Locate the cell with the specified text and output its [x, y] center coordinate. 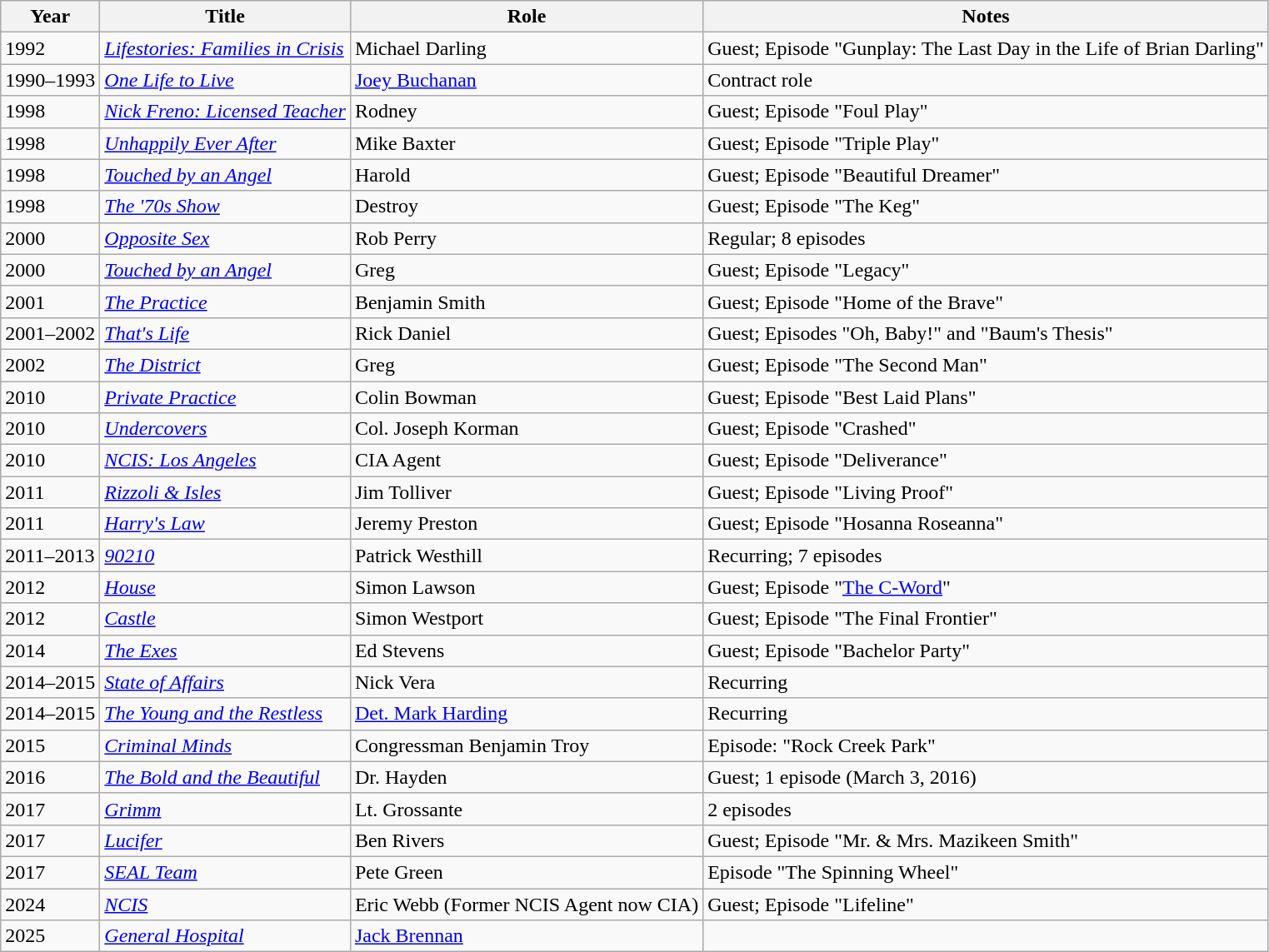
Jeremy Preston [527, 524]
2001 [50, 302]
CIA Agent [527, 461]
Nick Freno: Licensed Teacher [225, 112]
Private Practice [225, 397]
Guest; Episode "Gunplay: The Last Day in the Life of Brian Darling" [987, 48]
2025 [50, 936]
Episode "The Spinning Wheel" [987, 872]
Colin Bowman [527, 397]
NCIS: Los Angeles [225, 461]
Guest; Episode "Bachelor Party" [987, 650]
Opposite Sex [225, 238]
Lifestories: Families in Crisis [225, 48]
Rick Daniel [527, 333]
Mike Baxter [527, 143]
Recurring; 7 episodes [987, 556]
Guest; Episode "Triple Play" [987, 143]
Michael Darling [527, 48]
Guest; Episode "The C-Word" [987, 587]
Rodney [527, 112]
Guest; Episode "Deliverance" [987, 461]
Guest; Episode "Best Laid Plans" [987, 397]
2001–2002 [50, 333]
Dr. Hayden [527, 777]
Title [225, 17]
Undercovers [225, 429]
The Young and the Restless [225, 714]
Benjamin Smith [527, 302]
Simon Westport [527, 619]
2015 [50, 745]
House [225, 587]
2024 [50, 904]
Det. Mark Harding [527, 714]
Regular; 8 episodes [987, 238]
Guest; Episode "The Final Frontier" [987, 619]
Criminal Minds [225, 745]
Guest; Episode "Foul Play" [987, 112]
Contract role [987, 80]
Ben Rivers [527, 840]
1992 [50, 48]
2011–2013 [50, 556]
General Hospital [225, 936]
Guest; Episode "Legacy" [987, 270]
Pete Green [527, 872]
90210 [225, 556]
Jim Tolliver [527, 492]
Congressman Benjamin Troy [527, 745]
Patrick Westhill [527, 556]
2014 [50, 650]
Rob Perry [527, 238]
The Bold and the Beautiful [225, 777]
Guest; Episode "The Second Man" [987, 365]
Ed Stevens [527, 650]
Role [527, 17]
Guest; Episode "Living Proof" [987, 492]
Harry's Law [225, 524]
Guest; Episodes "Oh, Baby!" and "Baum's Thesis" [987, 333]
Guest; 1 episode (March 3, 2016) [987, 777]
2 episodes [987, 809]
Notes [987, 17]
Eric Webb (Former NCIS Agent now CIA) [527, 904]
Guest; Episode "Lifeline" [987, 904]
Lucifer [225, 840]
That's Life [225, 333]
The Practice [225, 302]
Destroy [527, 207]
Guest; Episode "The Keg" [987, 207]
NCIS [225, 904]
One Life to Live [225, 80]
Harold [527, 175]
2002 [50, 365]
2016 [50, 777]
The '70s Show [225, 207]
Jack Brennan [527, 936]
Episode: "Rock Creek Park" [987, 745]
Simon Lawson [527, 587]
Guest; Episode "Crashed" [987, 429]
SEAL Team [225, 872]
Rizzoli & Isles [225, 492]
Col. Joseph Korman [527, 429]
Grimm [225, 809]
Guest; Episode "Beautiful Dreamer" [987, 175]
The District [225, 365]
The Exes [225, 650]
Joey Buchanan [527, 80]
Lt. Grossante [527, 809]
Guest; Episode "Mr. & Mrs. Mazikeen Smith" [987, 840]
Nick Vera [527, 682]
Unhappily Ever After [225, 143]
Guest; Episode "Home of the Brave" [987, 302]
Year [50, 17]
Castle [225, 619]
1990–1993 [50, 80]
Guest; Episode "Hosanna Roseanna" [987, 524]
State of Affairs [225, 682]
